Return the (x, y) coordinate for the center point of the cell that contains the specified text.  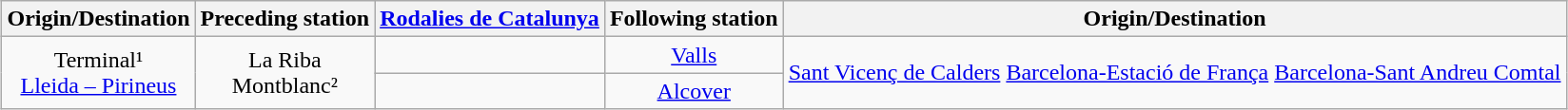
Terminal¹Lleida – Pirineus (99, 73)
Preceding station (285, 19)
Following station (694, 19)
Alcover (694, 91)
Rodalies de Catalunya (490, 19)
Valls (694, 55)
Sant Vicenç de Calders Barcelona-Estació de França Barcelona-Sant Andreu Comtal (1174, 73)
La RibaMontblanc² (285, 73)
